Provide the [x, y] coordinate of the cell's center where the given text is located.  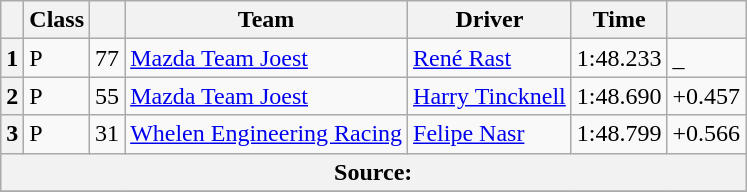
1 [12, 58]
1:48.799 [619, 134]
_ [706, 58]
55 [108, 96]
Whelen Engineering Racing [266, 134]
Time [619, 20]
1:48.690 [619, 96]
1:48.233 [619, 58]
2 [12, 96]
Source: [374, 172]
31 [108, 134]
Team [266, 20]
Driver [490, 20]
Felipe Nasr [490, 134]
+0.457 [706, 96]
René Rast [490, 58]
+0.566 [706, 134]
3 [12, 134]
77 [108, 58]
Class [57, 20]
Harry Tincknell [490, 96]
